Detect which cell encompasses the target text, then output its (X, Y) center coordinate. 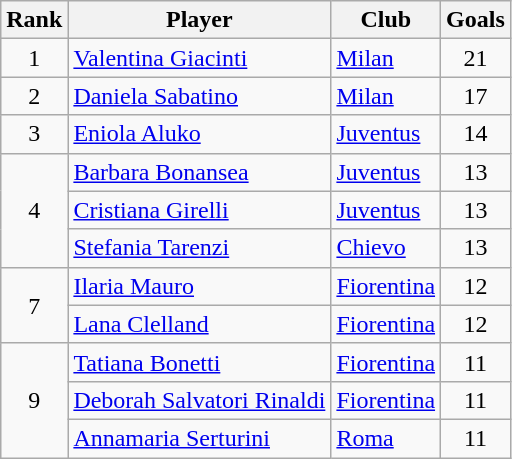
17 (476, 96)
Barbara Bonansea (200, 172)
Annamaria Serturini (200, 438)
1 (34, 58)
14 (476, 134)
Rank (34, 20)
Cristiana Girelli (200, 210)
Daniela Sabatino (200, 96)
Tatiana Bonetti (200, 362)
4 (34, 210)
7 (34, 305)
Lana Clelland (200, 324)
Valentina Giacinti (200, 58)
Roma (386, 438)
21 (476, 58)
Goals (476, 20)
Deborah Salvatori Rinaldi (200, 400)
Eniola Aluko (200, 134)
2 (34, 96)
3 (34, 134)
Chievo (386, 248)
Club (386, 20)
9 (34, 400)
Stefania Tarenzi (200, 248)
Ilaria Mauro (200, 286)
Player (200, 20)
